Find where the given text appears and provide that cell's center as (x, y) coordinate. 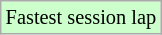
Fastest session lap (81, 17)
